Provide the [x, y] coordinate of the cell's center where the given text is located.  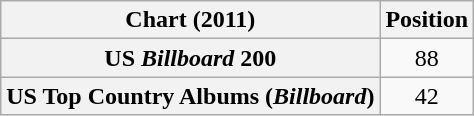
42 [427, 96]
88 [427, 58]
US Top Country Albums (Billboard) [190, 96]
Position [427, 20]
US Billboard 200 [190, 58]
Chart (2011) [190, 20]
